For the text-containing cell, return its midpoint in [X, Y] coordinate format. 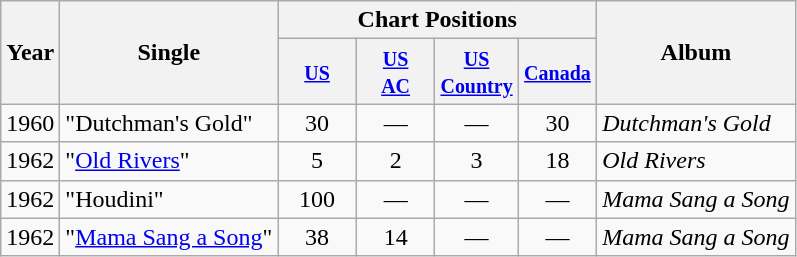
Single [169, 52]
"Houdini" [169, 199]
3 [476, 161]
US [318, 72]
2 [396, 161]
18 [558, 161]
USAC [396, 72]
Canada [558, 72]
100 [318, 199]
Old Rivers [696, 161]
Chart Positions [438, 20]
5 [318, 161]
Album [696, 52]
Dutchman's Gold [696, 123]
"Old Rivers" [169, 161]
38 [318, 237]
"Mama Sang a Song" [169, 237]
US Country [476, 72]
1960 [30, 123]
Year [30, 52]
"Dutchman's Gold" [169, 123]
14 [396, 237]
